Return (x, y) of the center of cell containing provided text 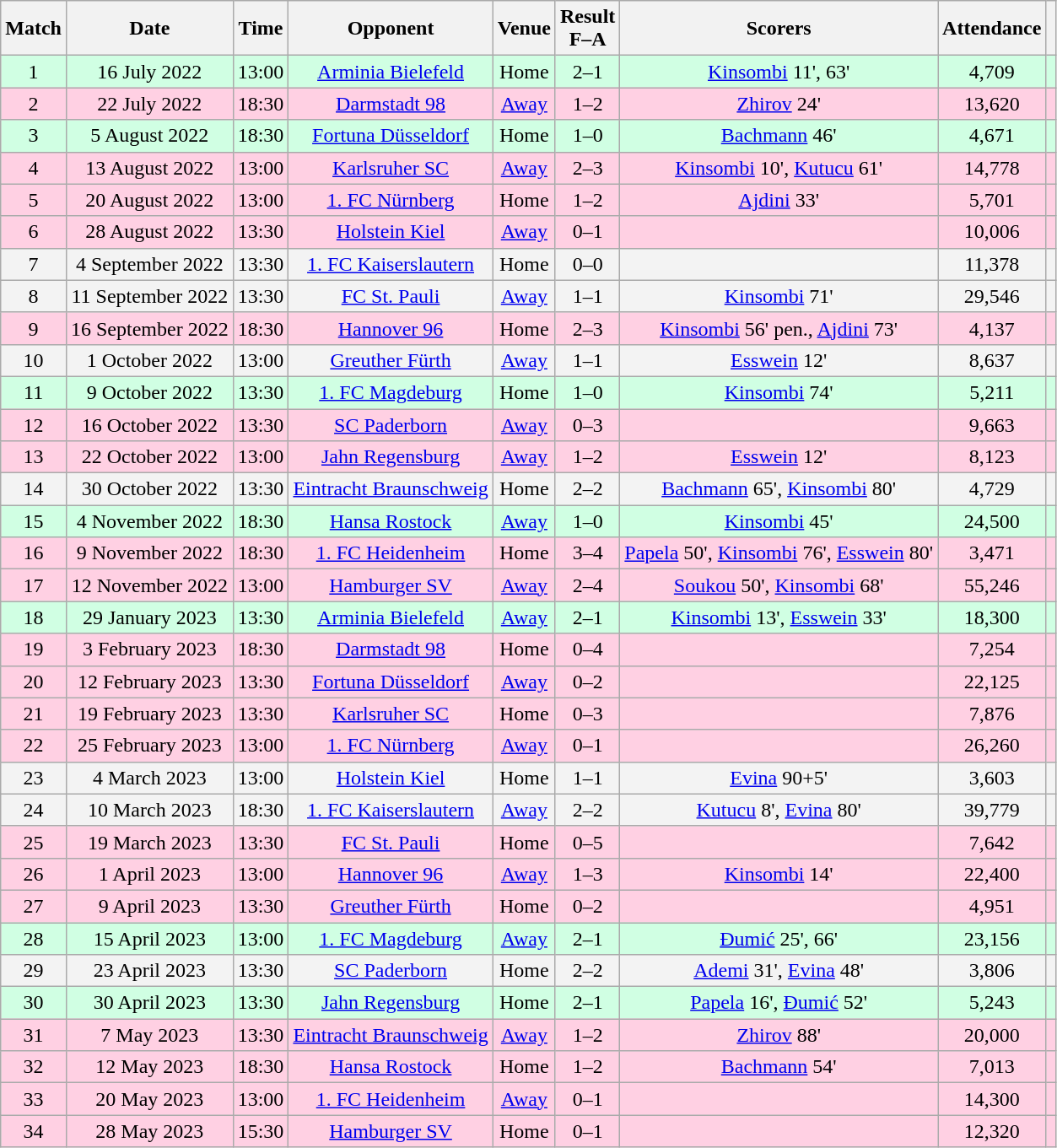
16 October 2022 (149, 424)
9 April 2023 (149, 906)
Zhirov 24' (779, 104)
4,729 (992, 489)
4,951 (992, 906)
3–4 (587, 553)
29 (34, 971)
16 September 2022 (149, 328)
0–5 (587, 842)
5 (34, 200)
30 October 2022 (149, 489)
Kinsombi 74' (779, 392)
15:30 (261, 1131)
3,471 (992, 553)
10,006 (992, 232)
Ademi 31', Evina 48' (779, 971)
29,546 (992, 296)
13,620 (992, 104)
Kinsombi 71' (779, 296)
11,378 (992, 264)
Kinsombi 45' (779, 521)
Venue (524, 29)
34 (34, 1131)
1 October 2022 (149, 360)
Opponent (391, 29)
12 February 2023 (149, 682)
8 (34, 296)
11 September 2022 (149, 296)
7,254 (992, 649)
4 November 2022 (149, 521)
12 May 2023 (149, 1067)
Evina 90+5' (779, 778)
2 (34, 104)
0–4 (587, 649)
7 (34, 264)
3,806 (992, 971)
4,137 (992, 328)
4,709 (992, 72)
23 April 2023 (149, 971)
Attendance (992, 29)
55,246 (992, 585)
7,642 (992, 842)
6 (34, 232)
3,603 (992, 778)
Match (34, 29)
5 August 2022 (149, 136)
3 (34, 136)
Đumić 25', 66' (779, 939)
10 (34, 360)
5,211 (992, 392)
12,320 (992, 1131)
30 April 2023 (149, 1003)
Papela 50', Kinsombi 76', Esswein 80' (779, 553)
25 (34, 842)
28 (34, 939)
32 (34, 1067)
21 (34, 714)
Ajdini 33' (779, 200)
5,243 (992, 1003)
Scorers (779, 29)
28 May 2023 (149, 1131)
9 October 2022 (149, 392)
13 August 2022 (149, 168)
12 November 2022 (149, 585)
22,125 (992, 682)
10 March 2023 (149, 810)
Soukou 50', Kinsombi 68' (779, 585)
27 (34, 906)
Kinsombi 13', Esswein 33' (779, 617)
20 May 2023 (149, 1099)
19 February 2023 (149, 714)
0–0 (587, 264)
7,876 (992, 714)
22 July 2022 (149, 104)
Zhirov 88' (779, 1035)
4 September 2022 (149, 264)
33 (34, 1099)
8,637 (992, 360)
26,260 (992, 746)
22 October 2022 (149, 457)
16 July 2022 (149, 72)
29 January 2023 (149, 617)
9 (34, 328)
Kinsombi 11', 63' (779, 72)
8,123 (992, 457)
25 February 2023 (149, 746)
17 (34, 585)
18,300 (992, 617)
Papela 16', Đumić 52' (779, 1003)
22 (34, 746)
13 (34, 457)
19 (34, 649)
26 (34, 874)
Kinsombi 10', Kutucu 61' (779, 168)
14 (34, 489)
9,663 (992, 424)
9 November 2022 (149, 553)
Bachmann 46' (779, 136)
18 (34, 617)
Bachmann 65', Kinsombi 80' (779, 489)
3 February 2023 (149, 649)
Bachmann 54' (779, 1067)
20 August 2022 (149, 200)
Kinsombi 56' pen., Ajdini 73' (779, 328)
Date (149, 29)
14,778 (992, 168)
20,000 (992, 1035)
28 August 2022 (149, 232)
24 (34, 810)
22,400 (992, 874)
14,300 (992, 1099)
15 (34, 521)
Kutucu 8', Evina 80' (779, 810)
2–4 (587, 585)
31 (34, 1035)
15 April 2023 (149, 939)
11 (34, 392)
12 (34, 424)
7,013 (992, 1067)
1–3 (587, 874)
24,500 (992, 521)
1 (34, 72)
23 (34, 778)
4,671 (992, 136)
4 March 2023 (149, 778)
5,701 (992, 200)
20 (34, 682)
16 (34, 553)
Time (261, 29)
19 March 2023 (149, 842)
1 April 2023 (149, 874)
39,779 (992, 810)
7 May 2023 (149, 1035)
ResultF–A (587, 29)
4 (34, 168)
23,156 (992, 939)
Kinsombi 14' (779, 874)
30 (34, 1003)
